Find where the given text appears and provide that cell's center as (X, Y) coordinate. 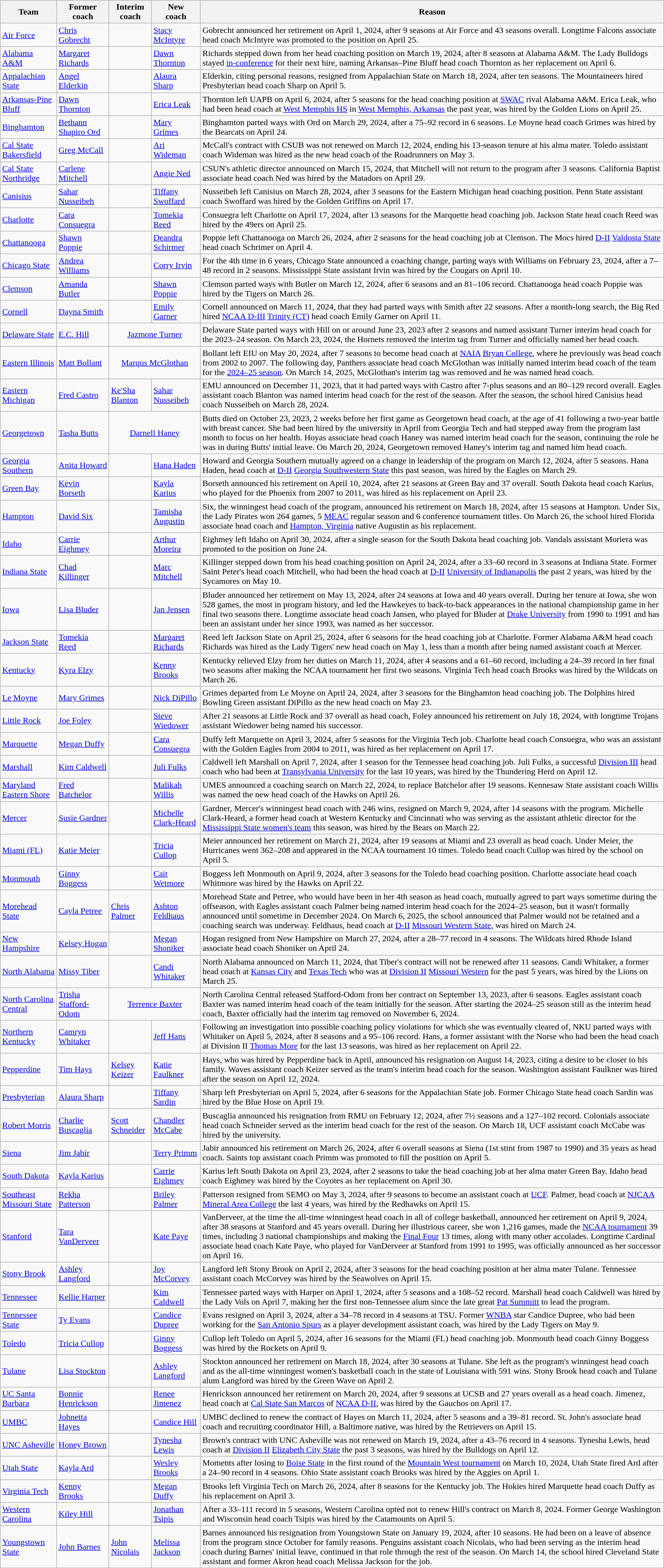
Scott Schneider (130, 1125)
Kellie Harper (83, 1297)
Charlie Buscaglia (83, 1125)
Miami (FL) (28, 850)
Corry Irvin (176, 265)
Jazmone Turner (155, 335)
Angel Elderkin (83, 81)
Idaho (28, 544)
Youngstown State (28, 1546)
Georgetown (28, 433)
Jeff Hans (176, 1037)
Appalachian State (28, 81)
Chris Palmer (130, 911)
UMBC (28, 1422)
Nick DiPillo (176, 698)
Eastern Michigan (28, 395)
Binghamton (28, 127)
Maryland Eastern Shore (28, 790)
Cal State Northridge (28, 173)
Bethann Shapiro Ord (83, 127)
Tara VanDerveer (83, 1237)
Cornell (28, 312)
Candi Whitaker (176, 971)
Presbyterian (28, 1097)
Newcoach (176, 12)
Erica Leak (176, 104)
Green Bay (28, 489)
E.C. Hill (83, 335)
Emily Garner (176, 312)
South Dakota (28, 1176)
Clemson (28, 289)
Jim Jabir (83, 1153)
Chandler McCabe (176, 1125)
Iowa (28, 609)
Tasha Butts (83, 433)
Megan Shoniker (176, 944)
Honey Brown (83, 1445)
Stacy McIntyre (176, 35)
Trisha Stafford-Odom (83, 1004)
Renee Jimenez (176, 1399)
Deandra Schirmer (176, 242)
Rekha Patterson (83, 1199)
Kentucky (28, 670)
Monmouth (28, 878)
Missy Tiber (83, 971)
Robert Morris (28, 1125)
UNC Asheville (28, 1445)
Kayla Ard (83, 1468)
UC Santa Barbara (28, 1399)
Charlotte (28, 219)
Morehead State (28, 911)
Le Moyne (28, 698)
Candice Dupree (176, 1320)
Toledo (28, 1343)
Indiana State (28, 572)
Kevin Borseth (83, 489)
Western Carolina (28, 1514)
Marqus McGlothan (155, 363)
Melissa Jackson (176, 1546)
Kyra Elzy (83, 670)
Dayna Smith (83, 312)
Jonathan Tsipis (176, 1514)
Stony Brook (28, 1274)
Susie Gardner (83, 818)
Tiffany Sardin (176, 1097)
Terry Primm (176, 1153)
Michelle Clark-Heard (176, 818)
Jan Jensen (176, 609)
Tiffany Swoffard (176, 196)
North Carolina Central (28, 1004)
David Six (83, 516)
Alabama A&M (28, 58)
Camryn Whitaker (83, 1037)
Cait Wetmore (176, 878)
Arthur Moreira (176, 544)
Chad Killinger (83, 572)
Chattanooga (28, 242)
Southeast Missouri State (28, 1199)
Angie Ned (176, 173)
Carlene Mitchell (83, 173)
Tamisha Augustin (176, 516)
Amanda Butler (83, 289)
Mercer (28, 818)
Joy McCorvey (176, 1274)
Formercoach (83, 12)
Interimcoach (130, 12)
Air Force (28, 35)
Katie Meier (83, 850)
Katie Faulkner (176, 1069)
Lisa Stockton (83, 1371)
Ari Wideman (176, 150)
Terrence Baxter (155, 1004)
Ashton Feldhaus (176, 911)
Canisius (28, 196)
Kelsey Hogan (83, 944)
Chicago State (28, 265)
Kelsey Keizer (130, 1069)
Hana Haden (176, 465)
Tynesha Lewis (176, 1445)
Reason (432, 12)
Anita Howard (83, 465)
New Hampshire (28, 944)
Marshall (28, 767)
Little Rock (28, 720)
Arkansas-Pine Bluff (28, 104)
Team (28, 12)
Jackson State (28, 642)
Wesley Brooks (176, 1468)
Chris Gobrecht (83, 35)
Bonnie Henrickson (83, 1399)
Lisa Bluder (83, 609)
Marquette (28, 744)
North Alabama (28, 971)
Kiley Hill (83, 1514)
Joe Foley (83, 720)
Briley Palmer (176, 1199)
Delaware State (28, 335)
Fred Castro (83, 395)
Ty Evans (83, 1320)
Utah State (28, 1468)
Hampton (28, 516)
Steve Wiedower (176, 720)
Tim Hays (83, 1069)
John Nicolais (130, 1546)
Georgia Southern (28, 465)
Virginia Tech (28, 1491)
Fred Batchelor (83, 790)
Siena (28, 1153)
Johnetta Hayes (83, 1422)
Northern Kentucky (28, 1037)
Greg McCall (83, 150)
Stanford (28, 1237)
Ke'Sha Blanton (130, 395)
John Barnes (83, 1546)
Tennessee (28, 1297)
Kate Paye (176, 1237)
Eastern Illinois (28, 363)
Matt Bollant (83, 363)
Juli Fulks (176, 767)
Pepperdine (28, 1069)
Tulane (28, 1371)
Marc Mitchell (176, 572)
Andrea Williams (83, 265)
Tennessee State (28, 1320)
Cayla Petree (83, 911)
Malikah Willis (176, 790)
Candice Hill (176, 1422)
Cal State Bakersfield (28, 150)
Darnell Haney (155, 433)
